Detect which cell encompasses the target text, then output its (X, Y) center coordinate. 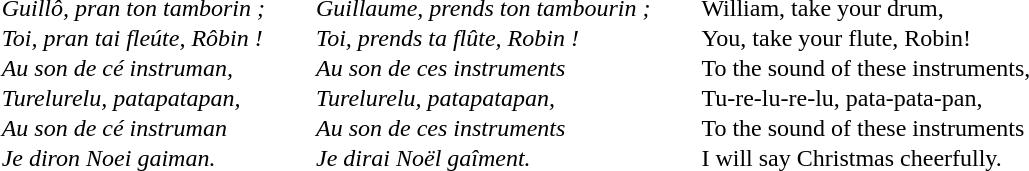
Toi, prends ta flûte, Robin ! (483, 38)
Turelurelu, patapatapan, (483, 98)
